Output the [X, Y] coordinate of the center of the cell containing the given text.  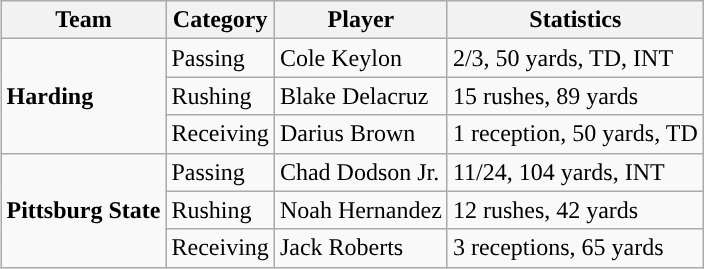
2/3, 50 yards, TD, INT [575, 58]
Chad Dodson Jr. [360, 172]
1 reception, 50 yards, TD [575, 134]
Harding [84, 96]
Jack Roberts [360, 248]
Player [360, 20]
15 rushes, 89 yards [575, 96]
Blake Delacruz [360, 96]
12 rushes, 42 yards [575, 210]
Category [220, 20]
Team [84, 20]
Statistics [575, 20]
Noah Hernandez [360, 210]
3 receptions, 65 yards [575, 248]
11/24, 104 yards, INT [575, 172]
Cole Keylon [360, 58]
Pittsburg State [84, 210]
Darius Brown [360, 134]
